From the cell containing the given text, extract its center point as (X, Y) coordinate. 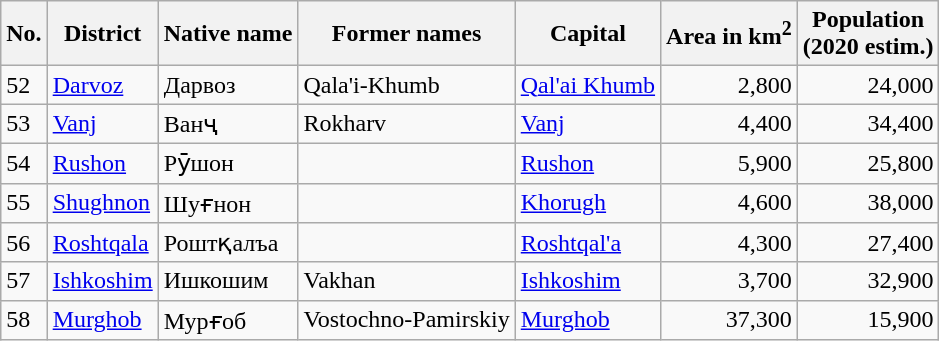
56 (24, 243)
District (102, 34)
25,800 (868, 163)
Roshtqala (102, 243)
Vakhan (406, 281)
Рӯшон (228, 163)
Darvoz (102, 85)
Capital (588, 34)
Khorugh (588, 203)
Rokharv (406, 124)
No. (24, 34)
2,800 (730, 85)
52 (24, 85)
Дарвоз (228, 85)
57 (24, 281)
55 (24, 203)
15,900 (868, 320)
Shughnon (102, 203)
58 (24, 320)
34,400 (868, 124)
Шуғнон (228, 203)
Former names (406, 34)
4,400 (730, 124)
5,900 (730, 163)
Qala'i-Khumb (406, 85)
Population(2020 estim.) (868, 34)
24,000 (868, 85)
Ванҷ (228, 124)
Roshtqal'a (588, 243)
32,900 (868, 281)
4,600 (730, 203)
Vostochno-Pamirskiy (406, 320)
Роштқалъа (228, 243)
53 (24, 124)
Area in km2 (730, 34)
38,000 (868, 203)
Мурғоб (228, 320)
3,700 (730, 281)
Qal'ai Khumb (588, 85)
Native name (228, 34)
27,400 (868, 243)
4,300 (730, 243)
Ишкошим (228, 281)
54 (24, 163)
37,300 (730, 320)
